Determine the [x, y] coordinate at the center of the cell enclosing the given text.  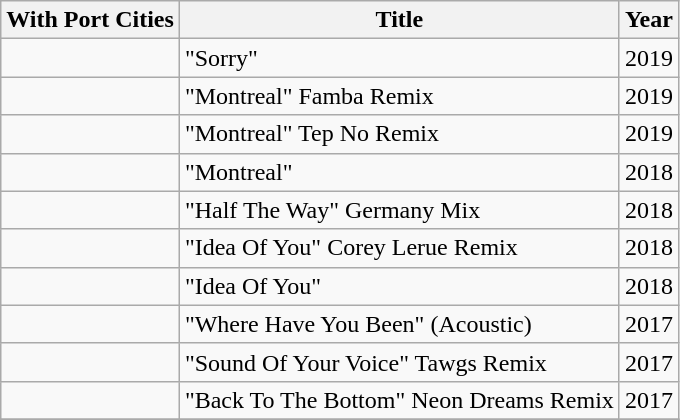
"Half The Way" Germany Mix [399, 210]
"Back To The Bottom" Neon Dreams Remix [399, 400]
Title [399, 20]
"Montreal" Famba Remix [399, 96]
"Where Have You Been" (Acoustic) [399, 324]
"Montreal" Tep No Remix [399, 134]
"Idea Of You" Corey Lerue Remix [399, 248]
"Montreal" [399, 172]
Year [648, 20]
"Idea Of You" [399, 286]
With Port Cities [90, 20]
"Sorry" [399, 58]
"Sound Of Your Voice" Tawgs Remix [399, 362]
